Search for the cell housing the specified text and yield its [X, Y] center coordinate. 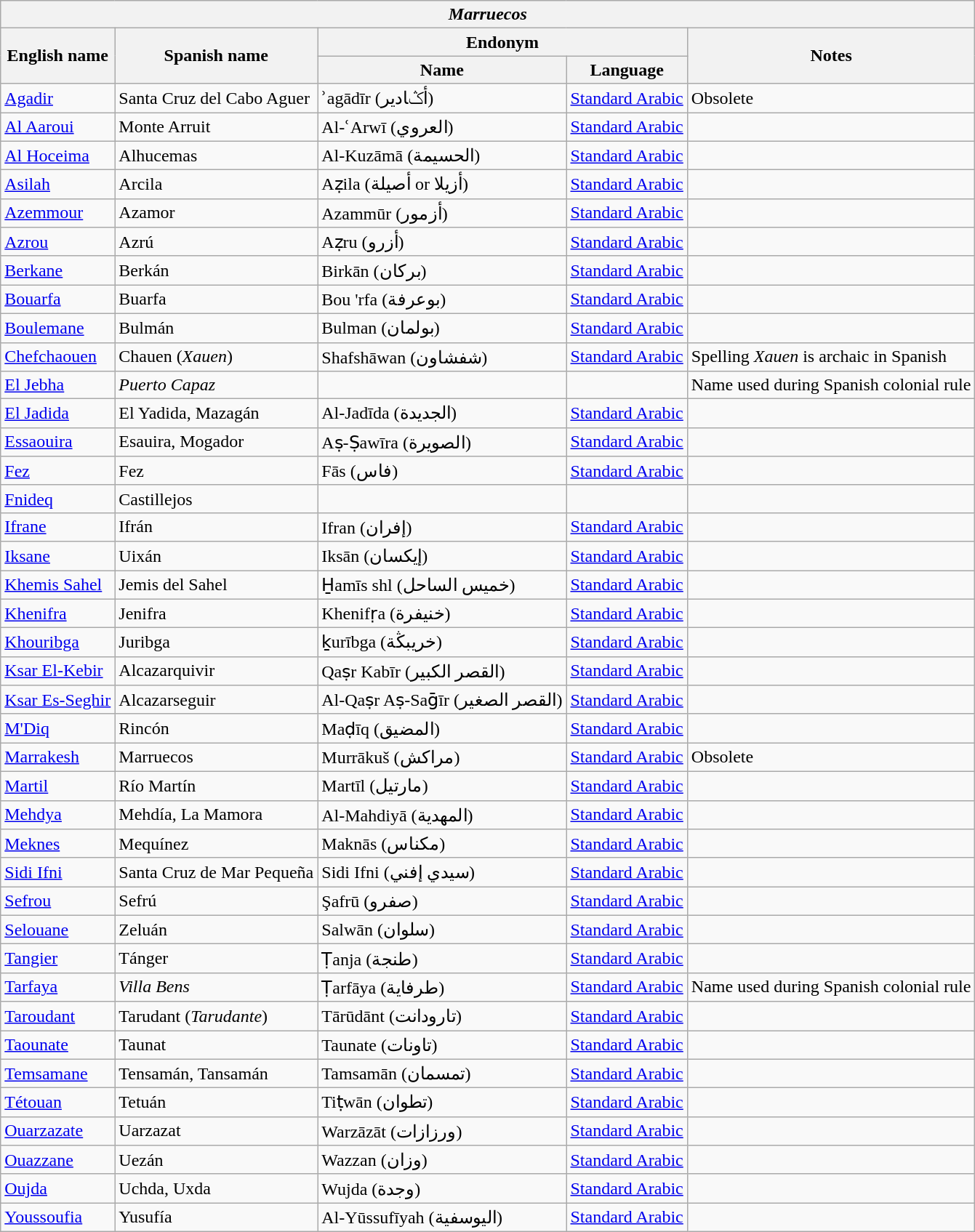
Birkān (بركان) [442, 270]
Sidi Ifni [58, 872]
Khenifṛa (خنيفرة) [442, 613]
Wazzan (وزان) [442, 1160]
Sefrou [58, 901]
Iksān (إيكسان) [442, 556]
Ifrane [58, 527]
Ksar Es-Seghir [58, 700]
Wujda (وجدة) [442, 1188]
Sidi Ifni (سيدي إفني) [442, 872]
Azrou [58, 242]
H̱amīs shl (خميس الساحل) [442, 584]
Meknes [58, 844]
Aṣ-Ṣawīra (الصويرة) [442, 442]
Taunat [217, 1045]
Martīl (مارتيل) [442, 786]
Villa Bens [217, 987]
Zeluán [217, 930]
Tarudant (Tarudante) [217, 1016]
Azammūr (أزمور) [442, 213]
El Yadida, Mazagán [217, 414]
Warzāzāt (‎ورزازات‎) [442, 1131]
Aẓila (أصيلة‎ or أزيلا) [442, 185]
Endonym [503, 42]
Uixán [217, 556]
El Jadida [58, 414]
Al-Yūssufīyah (اليوسفية) [442, 1217]
Language [627, 70]
Bulman (بولمان) [442, 328]
Tétouan [58, 1103]
Ifrán [217, 527]
Al-ʿArwī (العروي) [442, 126]
Monte Arruit [217, 126]
Yusufía [217, 1217]
Tánger [217, 959]
Notes [831, 56]
Jenifra [217, 613]
Agadir [58, 98]
Al-Mahdiyā (المهدية) [442, 815]
Al Hoceima [58, 156]
Jemis del Sahel [217, 584]
Berkán [217, 270]
Bulmán [217, 328]
Name [442, 70]
Ouarzazate [58, 1131]
Ṭanja (طنجة‎) [442, 959]
Uchda, Uxda [217, 1188]
Murrākuš (مراكش) [442, 757]
Esauira, Mogador [217, 442]
Şafrū (صفرو) [442, 901]
Maḍīq (المضيق‎) [442, 728]
Fās (فاس‎) [442, 471]
Khouribga [58, 643]
Essaouira [58, 442]
Mehdya [58, 815]
Tetuán [217, 1103]
Castillejos [217, 499]
Tiṭwān (تطوان‎) [442, 1103]
Selouane [58, 930]
Khenifra [58, 613]
Khemis Sahel [58, 584]
Tensamán, Tansamán [217, 1074]
Marrakesh [58, 757]
Bou 'rfa (بوعرفة) [442, 299]
Taunate (تاونات) [442, 1045]
M'Diq [58, 728]
Arcila [217, 185]
Buarfa [217, 299]
El Jebha [58, 385]
Taounate [58, 1045]
Ouazzane [58, 1160]
Iksane [58, 556]
Al Aaroui [58, 126]
Temsamane [58, 1074]
Tamsamān (تمسمان) [442, 1074]
Maknās (مكناس) [442, 844]
Azrú [217, 242]
Santa Cruz de Mar Pequeña [217, 872]
Salwān (سلوان) [442, 930]
Alcazarquivir [217, 671]
Puerto Capaz [217, 385]
Juribga [217, 643]
Uezán [217, 1160]
Rincón [217, 728]
Tangier [58, 959]
Qaṣr Kabīr (القصر الكبير) [442, 671]
Taroudant [58, 1016]
Spelling Xauen is archaic in Spanish [831, 357]
Berkane [58, 270]
Spanish name [217, 56]
Asilah [58, 185]
Alhucemas [217, 156]
ʾagādīr (أݣادير) [442, 98]
Tarfaya [58, 987]
Ṭarfāya (طرفاية) [442, 987]
ḵurībga (خريبڭة) [442, 643]
Bouarfa [58, 299]
Aẓru (أزرو) [442, 242]
Al-Jadīda (الجديدة) [442, 414]
Santa Cruz del Cabo Aguer [217, 98]
Martil [58, 786]
Azemmour [58, 213]
Mequínez [217, 844]
Sefrú [217, 901]
Youssoufia [58, 1217]
Boulemane [58, 328]
Uarzazat [217, 1131]
Chefchaouen [58, 357]
Fnideq [58, 499]
Alcazarseguir [217, 700]
Al-Qaṣr Aṣ-Saḡīr (القصر الصغير) [442, 700]
Chauen (Xauen) [217, 357]
Tārūdānt (تارودانت) [442, 1016]
Mehdía, La Mamora [217, 815]
Oujda [58, 1188]
Río Martín [217, 786]
Shafshāwan (شفشاون‎) [442, 357]
Al-Kuzāmā (الحسيمة) [442, 156]
Azamor [217, 213]
Ifran (إفران) [442, 527]
English name [58, 56]
Ksar El-Kebir [58, 671]
